Locate the cell with the specified text and output its [x, y] center coordinate. 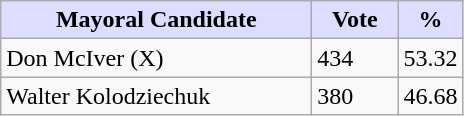
46.68 [430, 96]
53.32 [430, 58]
Mayoral Candidate [156, 20]
Vote [355, 20]
% [430, 20]
434 [355, 58]
380 [355, 96]
Walter Kolodziechuk [156, 96]
Don McIver (X) [156, 58]
